Output the (X, Y) coordinate of the center of the cell containing the given text.  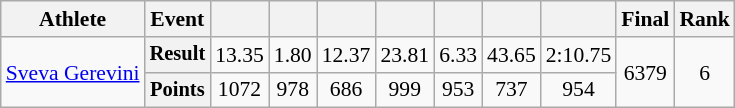
953 (458, 90)
Athlete (73, 19)
Final (645, 19)
13.35 (240, 55)
1.80 (293, 55)
2:10.75 (578, 55)
6.33 (458, 55)
978 (293, 90)
686 (346, 90)
6379 (645, 72)
6 (704, 72)
Result (178, 55)
1072 (240, 90)
954 (578, 90)
Points (178, 90)
999 (404, 90)
12.37 (346, 55)
43.65 (512, 55)
737 (512, 90)
23.81 (404, 55)
Event (178, 19)
Rank (704, 19)
Sveva Gerevini (73, 72)
